Detect which cell encompasses the target text, then output its [x, y] center coordinate. 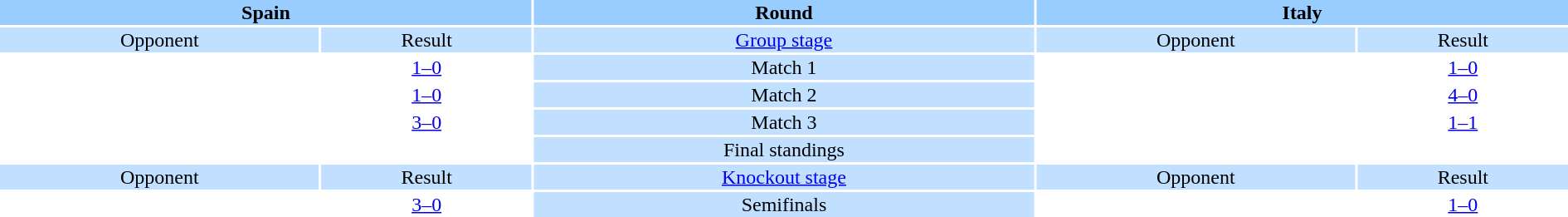
Group stage [784, 40]
1–1 [1463, 122]
Spain [265, 12]
4–0 [1463, 95]
Round [784, 12]
Match 2 [784, 95]
Match 3 [784, 122]
Italy [1303, 12]
Final standings [784, 150]
Knockout stage [784, 177]
Match 1 [784, 67]
Semifinals [784, 205]
